Provide the [x, y] coordinate of the cell's center where the given text is located.  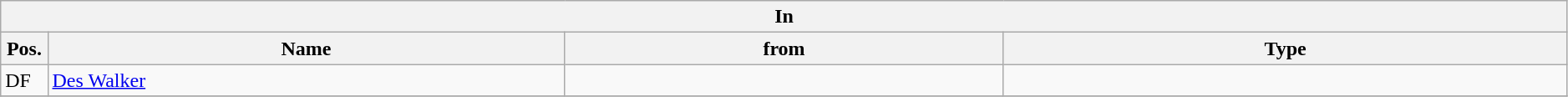
Des Walker [306, 80]
Name [306, 48]
Pos. [24, 48]
from [784, 48]
DF [24, 80]
Type [1285, 48]
In [784, 17]
